Detect which cell encompasses the target text, then output its [x, y] center coordinate. 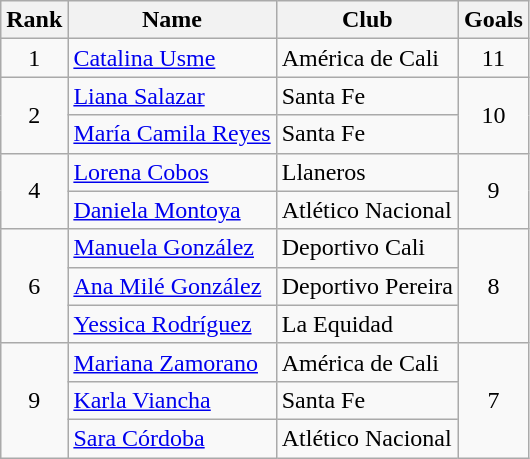
1 [34, 58]
Club [367, 20]
Llaneros [367, 172]
11 [494, 58]
La Equidad [367, 324]
Karla Viancha [172, 400]
Ana Milé González [172, 286]
Yessica Rodríguez [172, 324]
Liana Salazar [172, 96]
8 [494, 286]
Manuela González [172, 248]
10 [494, 115]
4 [34, 191]
Lorena Cobos [172, 172]
Name [172, 20]
Sara Córdoba [172, 438]
Deportivo Cali [367, 248]
Daniela Montoya [172, 210]
6 [34, 286]
Catalina Usme [172, 58]
2 [34, 115]
Goals [494, 20]
María Camila Reyes [172, 134]
Rank [34, 20]
Mariana Zamorano [172, 362]
Deportivo Pereira [367, 286]
7 [494, 400]
